Return the (x, y) coordinate for the center point of the cell that contains the specified text.  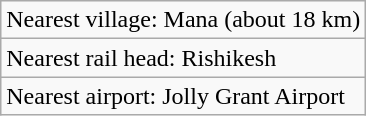
Nearest rail head: Rishikesh (184, 58)
Nearest village: Mana (about 18 km) (184, 20)
Nearest airport: Jolly Grant Airport (184, 96)
